From the cell containing the given text, extract its center point as [X, Y] coordinate. 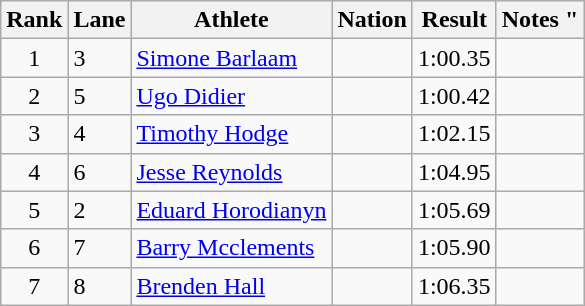
Notes " [540, 20]
Simone Barlaam [232, 58]
Brenden Hall [232, 286]
Lane [100, 20]
1:04.95 [454, 172]
Result [454, 20]
Timothy Hodge [232, 134]
1:00.42 [454, 96]
Athlete [232, 20]
1:02.15 [454, 134]
1:05.90 [454, 248]
Barry Mcclements [232, 248]
Ugo Didier [232, 96]
1:00.35 [454, 58]
1:06.35 [454, 286]
Nation [372, 20]
Jesse Reynolds [232, 172]
Eduard Horodianyn [232, 210]
1:05.69 [454, 210]
8 [100, 286]
1 [34, 58]
Rank [34, 20]
